Find where the given text appears and provide that cell's center as [x, y] coordinate. 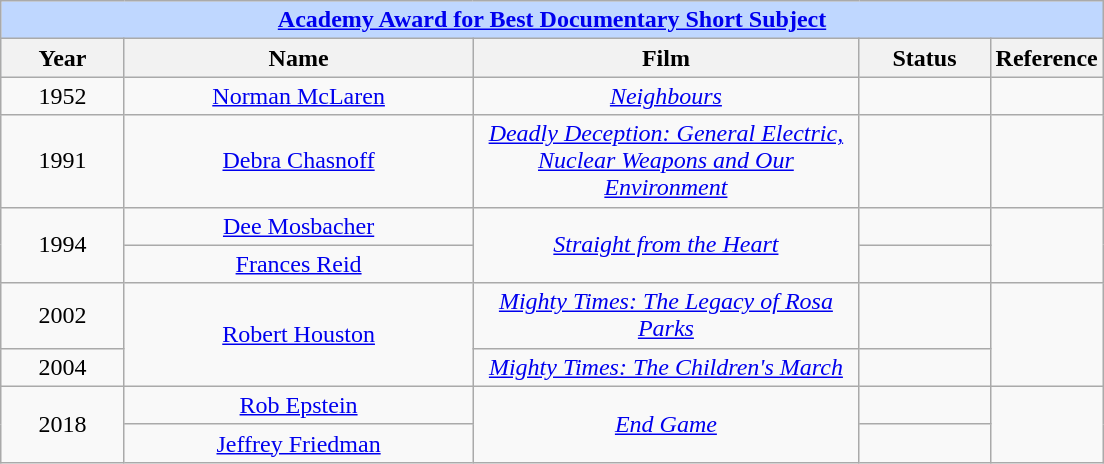
Frances Reid [298, 264]
Rob Epstein [298, 405]
Academy Award for Best Documentary Short Subject [552, 20]
1991 [63, 161]
Straight from the Heart [666, 245]
Neighbours [666, 96]
Mighty Times: The Legacy of Rosa Parks [666, 316]
Jeffrey Friedman [298, 443]
Deadly Deception: General Electric, Nuclear Weapons and Our Environment [666, 161]
Film [666, 58]
Mighty Times: The Children's March [666, 367]
Year [63, 58]
Norman McLaren [298, 96]
2004 [63, 367]
Robert Houston [298, 334]
End Game [666, 424]
1994 [63, 245]
2002 [63, 316]
1952 [63, 96]
Name [298, 58]
Status [924, 58]
2018 [63, 424]
Debra Chasnoff [298, 161]
Dee Mosbacher [298, 226]
Reference [1046, 58]
